Provide the (X, Y) coordinate of the cell's center where the given text is located.  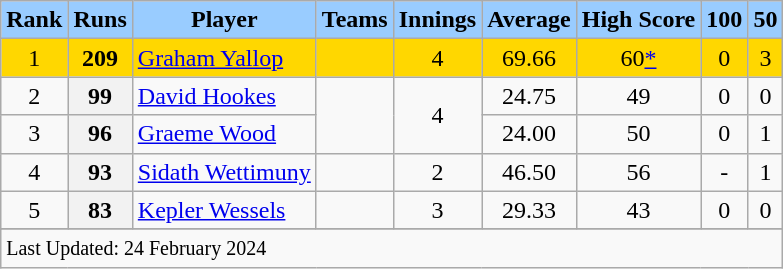
209 (100, 58)
83 (100, 210)
Last Updated: 24 February 2024 (392, 248)
Graham Yallop (224, 58)
Sidath Wettimuny (224, 172)
49 (638, 96)
60* (638, 58)
43 (638, 210)
Innings (437, 20)
29.33 (530, 210)
- (724, 172)
David Hookes (224, 96)
High Score (638, 20)
46.50 (530, 172)
24.75 (530, 96)
56 (638, 172)
69.66 (530, 58)
96 (100, 134)
Player (224, 20)
99 (100, 96)
93 (100, 172)
100 (724, 20)
Runs (100, 20)
Kepler Wessels (224, 210)
Graeme Wood (224, 134)
Rank (34, 20)
Teams (354, 20)
Average (530, 20)
24.00 (530, 134)
5 (34, 210)
